Output the [x, y] coordinate of the center of the cell containing the given text.  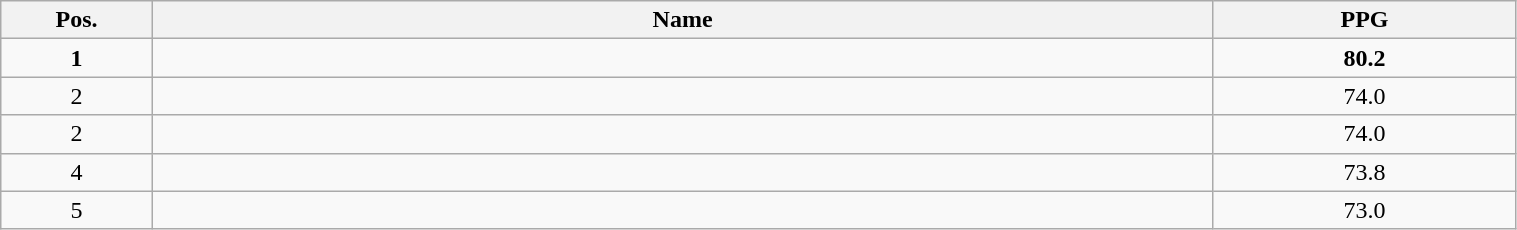
4 [77, 172]
73.8 [1364, 172]
Pos. [77, 20]
PPG [1364, 20]
1 [77, 58]
5 [77, 210]
73.0 [1364, 210]
80.2 [1364, 58]
Name [682, 20]
